Find where the given text appears and provide that cell's center as [X, Y] coordinate. 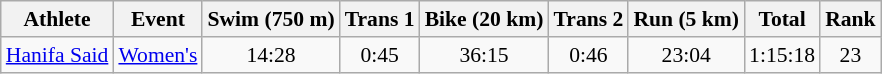
Trans 1 [380, 19]
23:04 [686, 55]
Rank [850, 19]
1:15:18 [782, 55]
Women's [158, 55]
36:15 [484, 55]
14:28 [270, 55]
0:46 [588, 55]
Trans 2 [588, 19]
Total [782, 19]
23 [850, 55]
Bike (20 km) [484, 19]
Athlete [58, 19]
Run (5 km) [686, 19]
Event [158, 19]
Swim (750 m) [270, 19]
0:45 [380, 55]
Hanifa Said [58, 55]
